Scan for the cell matching the given text and deliver its (X, Y) coordinate at center. 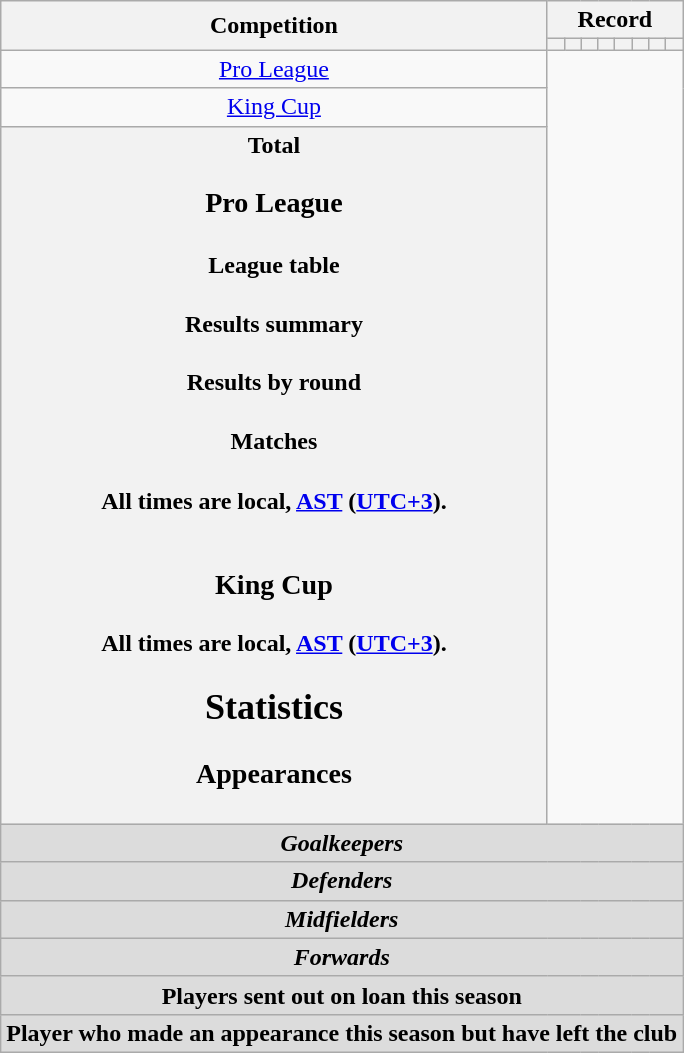
Record (615, 20)
Midfielders (342, 919)
King Cup (274, 107)
Players sent out on loan this season (342, 995)
Defenders (342, 881)
Forwards (342, 957)
Player who made an appearance this season but have left the club (342, 1033)
Competition (274, 26)
Goalkeepers (342, 843)
Pro League (274, 69)
